Capture the cell that displays the provided text and extract its (X, Y) central coordinate. 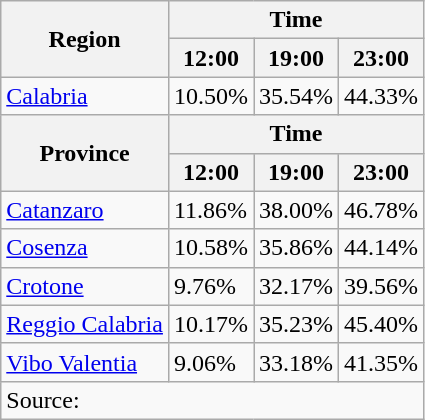
Reggio Calabria (85, 324)
10.50% (210, 96)
Source: (212, 400)
32.17% (296, 286)
Cosenza (85, 248)
35.86% (296, 248)
35.23% (296, 324)
39.56% (382, 286)
44.33% (382, 96)
9.76% (210, 286)
41.35% (382, 362)
Region (85, 39)
38.00% (296, 210)
Province (85, 153)
33.18% (296, 362)
44.14% (382, 248)
Crotone (85, 286)
Calabria (85, 96)
Vibo Valentia (85, 362)
Catanzaro (85, 210)
10.17% (210, 324)
11.86% (210, 210)
9.06% (210, 362)
45.40% (382, 324)
10.58% (210, 248)
46.78% (382, 210)
35.54% (296, 96)
